Determine the [X, Y] coordinate at the center of the cell enclosing the given text.  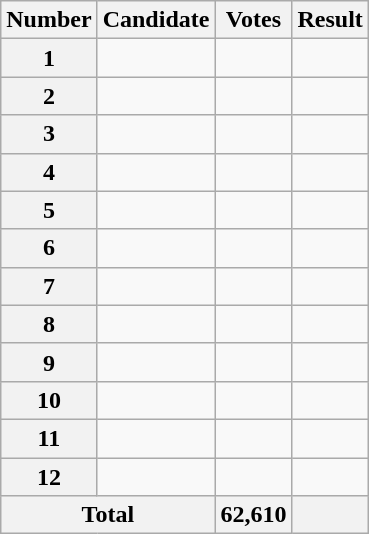
Total [108, 515]
6 [49, 248]
10 [49, 400]
Candidate [156, 20]
1 [49, 58]
2 [49, 96]
11 [49, 438]
9 [49, 362]
62,610 [254, 515]
5 [49, 210]
7 [49, 286]
3 [49, 134]
Result [330, 20]
Number [49, 20]
8 [49, 324]
12 [49, 477]
4 [49, 172]
Votes [254, 20]
